Search for the cell housing the specified text and yield its [X, Y] center coordinate. 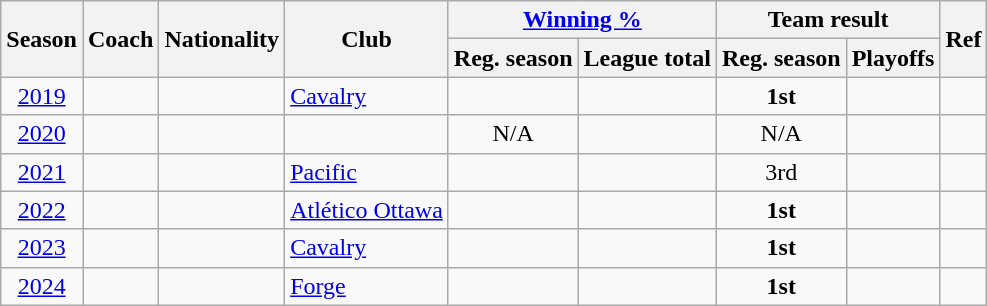
Winning % [582, 20]
Ref [964, 39]
2020 [42, 134]
Coach [120, 39]
2022 [42, 210]
Playoffs [893, 58]
2023 [42, 248]
Season [42, 39]
2019 [42, 96]
2024 [42, 286]
Nationality [222, 39]
Pacific [367, 172]
League total [647, 58]
3rd [781, 172]
Atlético Ottawa [367, 210]
Forge [367, 286]
2021 [42, 172]
Club [367, 39]
Team result [828, 20]
